Find where the given text appears and provide that cell's center as (x, y) coordinate. 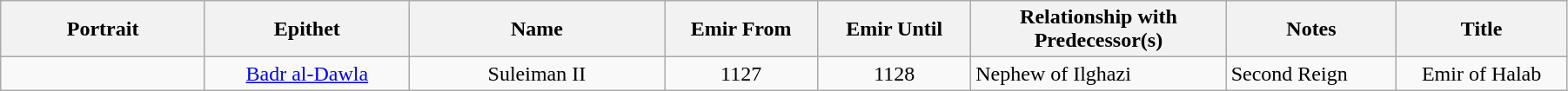
Title (1482, 29)
Second Reign (1311, 74)
Epithet (306, 29)
Suleiman II (536, 74)
1128 (895, 74)
Portrait (103, 29)
Name (536, 29)
Emir From (741, 29)
Notes (1311, 29)
Emir Until (895, 29)
Nephew of Ilghazi (1098, 74)
Relationship with Predecessor(s) (1098, 29)
1127 (741, 74)
Badr al-Dawla (306, 74)
Emir of Halab (1482, 74)
